Return [x, y] of the center of cell containing provided text 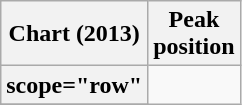
scope="row" [74, 85]
Chart (2013) [74, 34]
Peakposition [194, 34]
